Pinpoint the cell where the given text exists, returning its (x, y) midpoint coordinate. 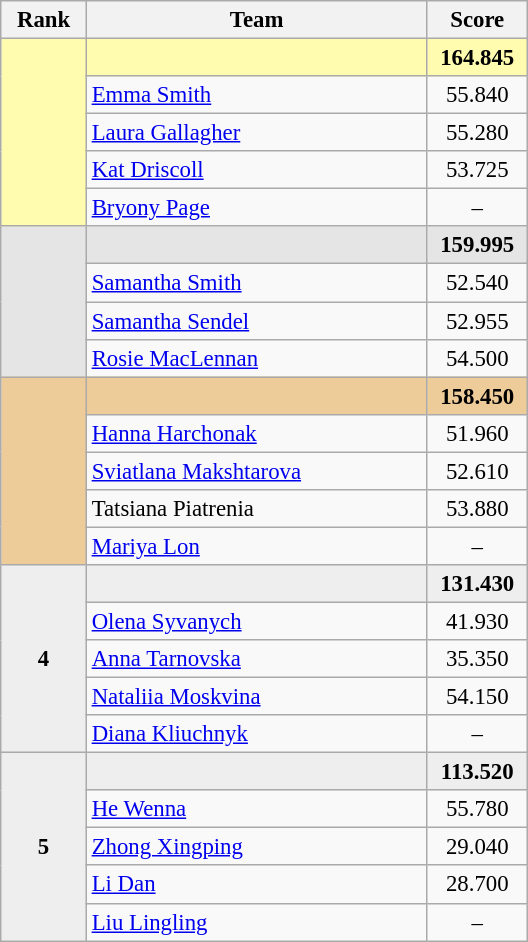
Rank (44, 20)
55.780 (478, 809)
Team (256, 20)
113.520 (478, 772)
54.500 (478, 358)
28.700 (478, 885)
159.995 (478, 245)
41.930 (478, 621)
Liu Lingling (256, 922)
5 (44, 847)
Li Dan (256, 885)
53.880 (478, 509)
35.350 (478, 659)
Tatsiana Piatrenia (256, 509)
Anna Tarnovska (256, 659)
Olena Syvanych (256, 621)
Samantha Smith (256, 283)
55.280 (478, 133)
54.150 (478, 697)
158.450 (478, 396)
Emma Smith (256, 95)
131.430 (478, 584)
Hanna Harchonak (256, 433)
164.845 (478, 58)
4 (44, 659)
Score (478, 20)
Kat Driscoll (256, 170)
Rosie MacLennan (256, 358)
29.040 (478, 847)
53.725 (478, 170)
52.955 (478, 321)
Laura Gallagher (256, 133)
Diana Kliuchnyk (256, 734)
Sviatlana Makshtarova (256, 471)
52.610 (478, 471)
55.840 (478, 95)
He Wenna (256, 809)
Mariya Lon (256, 546)
Zhong Xingping (256, 847)
Nataliia Moskvina (256, 697)
51.960 (478, 433)
52.540 (478, 283)
Samantha Sendel (256, 321)
Bryony Page (256, 208)
